Extract the (x, y) coordinate from the center of the cell holding the provided text.  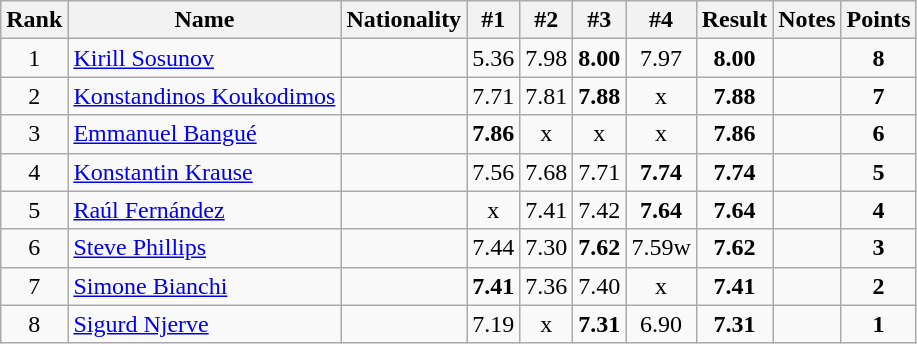
7.36 (546, 286)
#4 (661, 20)
Nationality (404, 20)
7.42 (600, 210)
7.98 (546, 58)
Konstantin Krause (204, 172)
Name (204, 20)
6.90 (661, 324)
#1 (494, 20)
7.56 (494, 172)
7.44 (494, 248)
7.68 (546, 172)
Kirill Sosunov (204, 58)
7.19 (494, 324)
#2 (546, 20)
7.30 (546, 248)
Emmanuel Bangué (204, 134)
7.59w (661, 248)
7.40 (600, 286)
Konstandinos Koukodimos (204, 96)
Steve Phillips (204, 248)
Sigurd Njerve (204, 324)
5.36 (494, 58)
Simone Bianchi (204, 286)
Points (878, 20)
7.97 (661, 58)
Rank (34, 20)
Notes (807, 20)
7.81 (546, 96)
Result (734, 20)
Raúl Fernández (204, 210)
#3 (600, 20)
